Pinpoint the cell where the given text exists, returning its (x, y) midpoint coordinate. 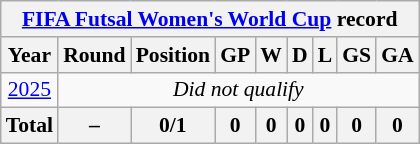
GP (235, 55)
2025 (30, 90)
GS (356, 55)
D (300, 55)
GA (398, 55)
L (326, 55)
– (94, 126)
Did not qualify (238, 90)
Position (173, 55)
Total (30, 126)
Round (94, 55)
FIFA Futsal Women's World Cup record (210, 19)
W (271, 55)
Year (30, 55)
0/1 (173, 126)
